Identify which cell holds the provided text, then report its [x, y] central coordinate. 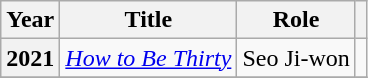
How to Be Thirty [148, 58]
Title [148, 20]
Year [30, 20]
Role [296, 20]
Seo Ji-won [296, 58]
2021 [30, 58]
